Extract the (x, y) coordinate from the center of the cell holding the provided text.  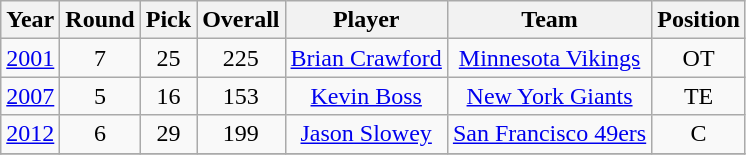
Round (100, 20)
2001 (30, 58)
7 (100, 58)
2007 (30, 96)
Pick (168, 20)
6 (100, 134)
Kevin Boss (366, 96)
C (699, 134)
2012 (30, 134)
Player (366, 20)
Minnesota Vikings (549, 58)
Team (549, 20)
153 (241, 96)
Jason Slowey (366, 134)
TE (699, 96)
OT (699, 58)
16 (168, 96)
New York Giants (549, 96)
San Francisco 49ers (549, 134)
Year (30, 20)
5 (100, 96)
225 (241, 58)
Brian Crawford (366, 58)
25 (168, 58)
Overall (241, 20)
199 (241, 134)
29 (168, 134)
Position (699, 20)
